Return (X, Y) of the center of cell containing provided text 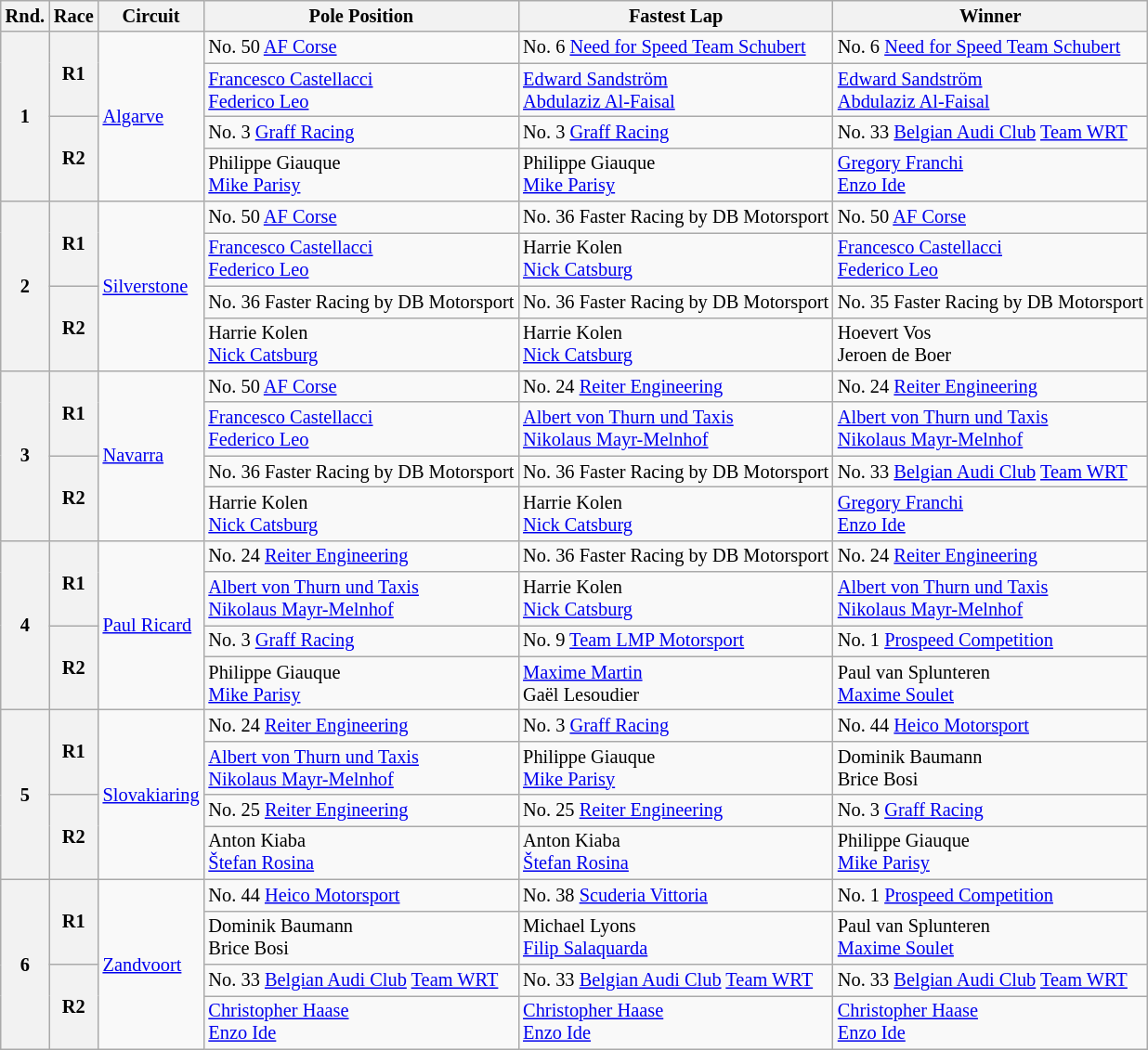
No. 9 Team LMP Motorsport (676, 641)
Circuit (151, 16)
3 (25, 455)
Navarra (151, 455)
Maxime Martin Gaël Lesoudier (676, 683)
Fastest Lap (676, 16)
Slovakiaring (151, 795)
6 (25, 964)
Race (74, 16)
5 (25, 795)
Pole Position (360, 16)
Hoevert Vos Jeroen de Boer (990, 344)
Silverstone (151, 286)
4 (25, 626)
Winner (990, 16)
No. 35 Faster Racing by DB Motorsport (990, 302)
Rnd. (25, 16)
1 (25, 117)
Paul Ricard (151, 626)
2 (25, 286)
Algarve (151, 117)
Michael Lyons Filip Salaquarda (676, 938)
Zandvoort (151, 964)
No. 38 Scuderia Vittoria (676, 895)
